Detect which cell encompasses the target text, then output its (X, Y) center coordinate. 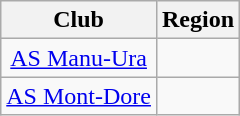
AS Manu-Ura (79, 58)
AS Mont-Dore (79, 96)
Club (79, 20)
Region (198, 20)
